Provide the [x, y] coordinate of the cell's center where the given text is located.  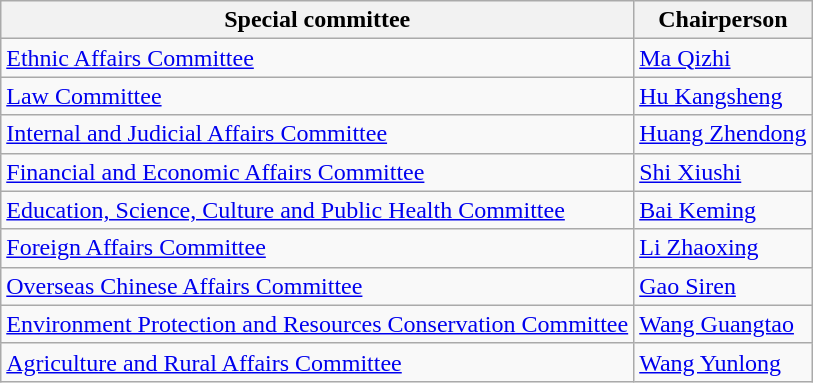
Ethnic Affairs Committee [318, 58]
Huang Zhendong [723, 134]
Internal and Judicial Affairs Committee [318, 134]
Wang Yunlong [723, 362]
Li Zhaoxing [723, 248]
Wang Guangtao [723, 324]
Foreign Affairs Committee [318, 248]
Special committee [318, 20]
Financial and Economic Affairs Committee [318, 172]
Shi Xiushi [723, 172]
Law Committee [318, 96]
Hu Kangsheng [723, 96]
Overseas Chinese Affairs Committee [318, 286]
Environment Protection and Resources Conservation Committee [318, 324]
Agriculture and Rural Affairs Committee [318, 362]
Bai Keming [723, 210]
Chairperson [723, 20]
Ma Qizhi [723, 58]
Gao Siren [723, 286]
Education, Science, Culture and Public Health Committee [318, 210]
